Find where the given text appears and provide that cell's center as (x, y) coordinate. 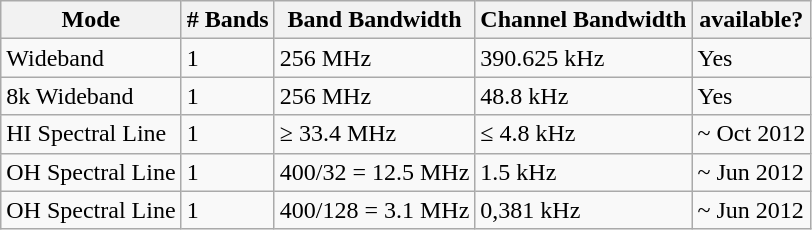
1.5 kHz (584, 172)
available? (752, 20)
0,381 kHz (584, 210)
48.8 kHz (584, 96)
Channel Bandwidth (584, 20)
≤ 4.8 kHz (584, 134)
Mode (91, 20)
HI Spectral Line (91, 134)
390.625 kHz (584, 58)
≥ 33.4 MHz (374, 134)
8k Wideband (91, 96)
Band Bandwidth (374, 20)
400/32 = 12.5 MHz (374, 172)
400/128 = 3.1 MHz (374, 210)
# Bands (228, 20)
~ Oct 2012 (752, 134)
Wideband (91, 58)
